Find where the given text appears and provide that cell's center as (X, Y) coordinate. 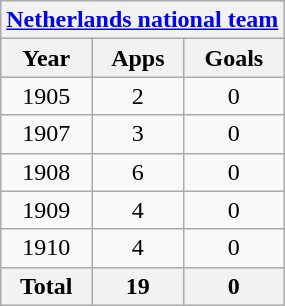
Goals (234, 58)
1909 (46, 210)
19 (138, 286)
3 (138, 134)
Year (46, 58)
1910 (46, 248)
1908 (46, 172)
1905 (46, 96)
1907 (46, 134)
Netherlands national team (142, 20)
Apps (138, 58)
2 (138, 96)
Total (46, 286)
6 (138, 172)
